Determine the [X, Y] coordinate at the center of the cell enclosing the given text.  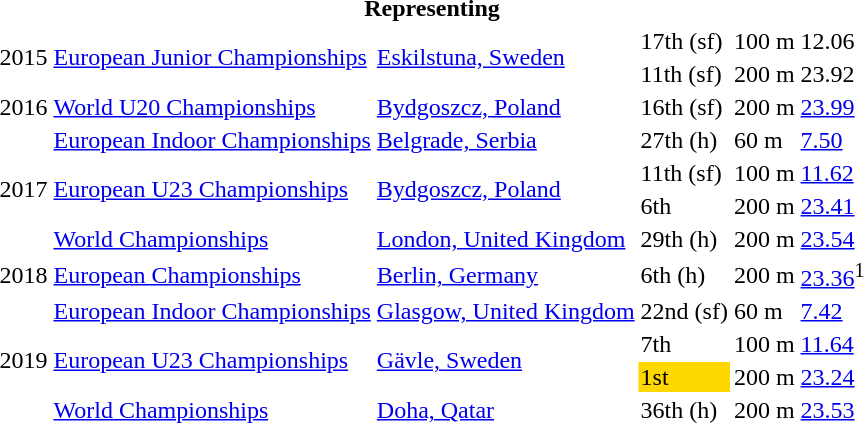
World U20 Championships [212, 107]
6th [684, 206]
London, United Kingdom [506, 239]
Glasgow, United Kingdom [506, 311]
World Championships [212, 239]
European Junior Championships [212, 58]
Eskilstuna, Sweden [506, 58]
22nd (sf) [684, 311]
27th (h) [684, 140]
Berlin, Germany [506, 275]
European Championships [212, 275]
6th (h) [684, 275]
16th (sf) [684, 107]
7th [684, 344]
Belgrade, Serbia [506, 140]
Gävle, Sweden [506, 360]
29th (h) [684, 239]
17th (sf) [684, 41]
1st [684, 377]
